Return the [X, Y] coordinate for the center point of the cell that contains the specified text.  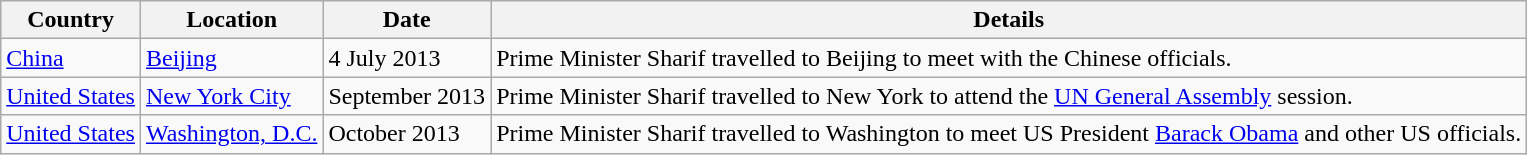
Date [407, 20]
China [71, 58]
4 July 2013 [407, 58]
Washington, D.C. [231, 134]
Location [231, 20]
October 2013 [407, 134]
September 2013 [407, 96]
New York City [231, 96]
Prime Minister Sharif travelled to Washington to meet US President Barack Obama and other US officials. [1009, 134]
Details [1009, 20]
Prime Minister Sharif travelled to New York to attend the UN General Assembly session. [1009, 96]
Beijing [231, 58]
Prime Minister Sharif travelled to Beijing to meet with the Chinese officials. [1009, 58]
Country [71, 20]
